Locate the cell with the specified text and output its [x, y] center coordinate. 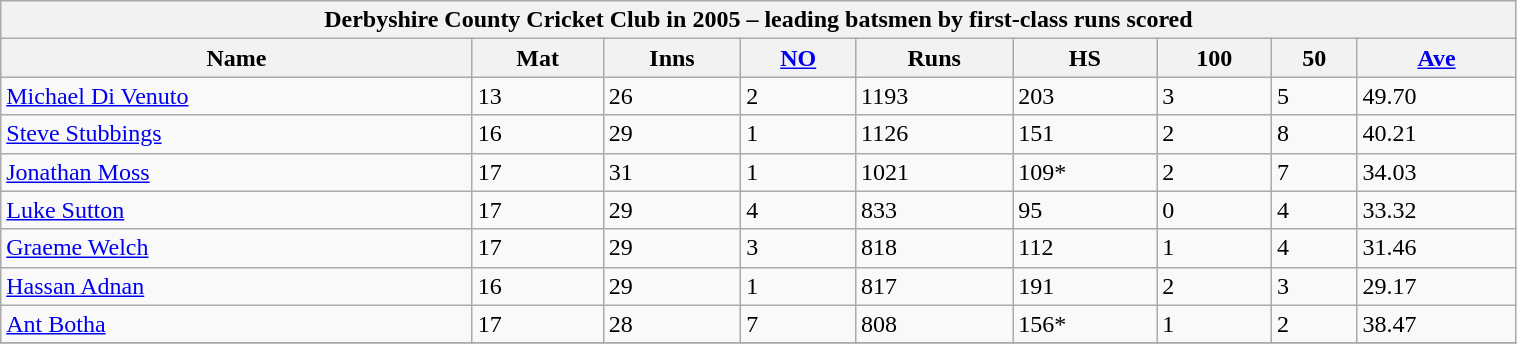
1021 [934, 172]
33.32 [1436, 210]
Ant Botha [236, 324]
40.21 [1436, 134]
34.03 [1436, 172]
Hassan Adnan [236, 286]
Graeme Welch [236, 248]
28 [672, 324]
151 [1085, 134]
1193 [934, 96]
31 [672, 172]
156* [1085, 324]
NO [798, 58]
8 [1315, 134]
112 [1085, 248]
0 [1214, 210]
818 [934, 248]
109* [1085, 172]
5 [1315, 96]
Steve Stubbings [236, 134]
817 [934, 286]
13 [538, 96]
Luke Sutton [236, 210]
Inns [672, 58]
808 [934, 324]
38.47 [1436, 324]
Runs [934, 58]
203 [1085, 96]
29.17 [1436, 286]
50 [1315, 58]
Ave [1436, 58]
Name [236, 58]
31.46 [1436, 248]
1126 [934, 134]
Derbyshire County Cricket Club in 2005 – leading batsmen by first-class runs scored [758, 20]
191 [1085, 286]
Jonathan Moss [236, 172]
49.70 [1436, 96]
Michael Di Venuto [236, 96]
26 [672, 96]
Mat [538, 58]
HS [1085, 58]
100 [1214, 58]
833 [934, 210]
95 [1085, 210]
